Locate the cell with the specified text and output its (X, Y) center coordinate. 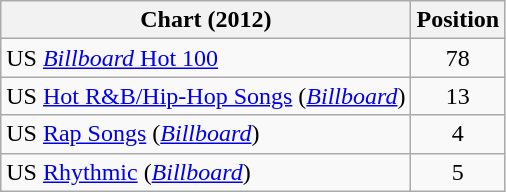
US Billboard Hot 100 (206, 58)
US Rap Songs (Billboard) (206, 134)
5 (458, 172)
78 (458, 58)
US Rhythmic (Billboard) (206, 172)
Position (458, 20)
13 (458, 96)
4 (458, 134)
US Hot R&B/Hip-Hop Songs (Billboard) (206, 96)
Chart (2012) (206, 20)
